Provide the [X, Y] coordinate of the cell's center where the given text is located.  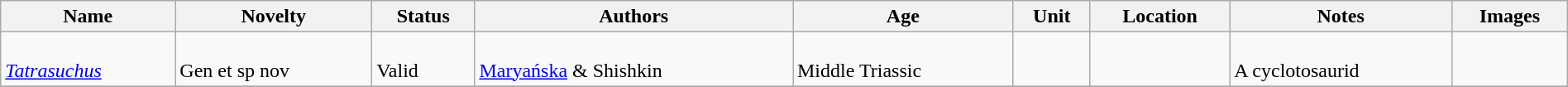
Notes [1341, 17]
Unit [1052, 17]
Images [1509, 17]
Tatrasuchus [88, 60]
Authors [633, 17]
Novelty [274, 17]
Name [88, 17]
Middle Triassic [903, 60]
Gen et sp nov [274, 60]
A cyclotosaurid [1341, 60]
Status [423, 17]
Maryańska & Shishkin [633, 60]
Age [903, 17]
Location [1159, 17]
Valid [423, 60]
